Search for the cell housing the specified text and yield its (X, Y) center coordinate. 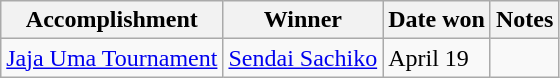
Winner (303, 20)
Accomplishment (112, 20)
Jaja Uma Tournament (112, 58)
Date won (437, 20)
Sendai Sachiko (303, 58)
Notes (524, 20)
April 19 (437, 58)
